Provide the (x, y) coordinate of the cell's center where the given text is located.  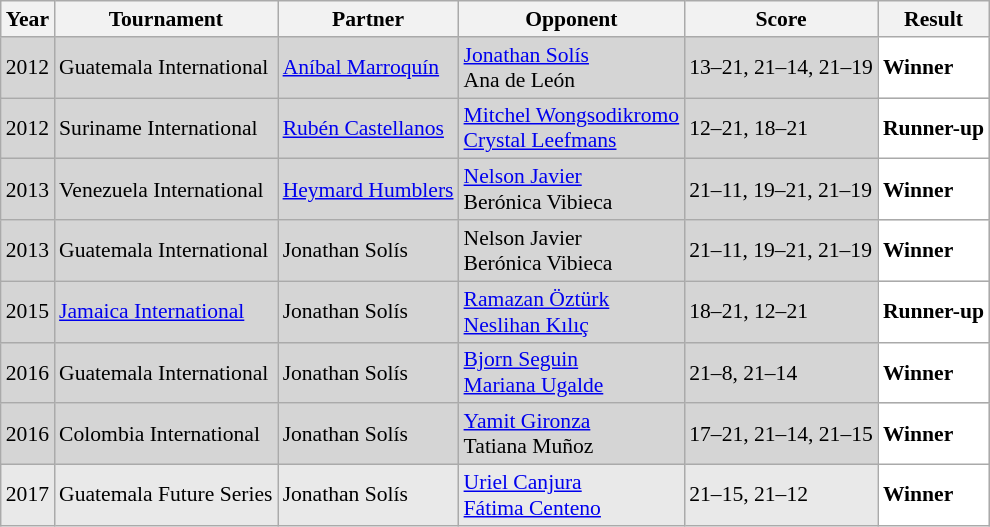
Partner (368, 19)
Jamaica International (166, 312)
Rubén Castellanos (368, 128)
Heymard Humblers (368, 190)
Opponent (572, 19)
Uriel Canjura Fátima Centeno (572, 496)
Result (934, 19)
Ramazan Öztürk Neslihan Kılıç (572, 312)
Yamit Gironza Tatiana Muñoz (572, 434)
Year (28, 19)
2017 (28, 496)
2015 (28, 312)
Venezuela International (166, 190)
13–21, 21–14, 21–19 (781, 68)
21–8, 21–14 (781, 372)
Jonathan Solís Ana de León (572, 68)
21–15, 21–12 (781, 496)
Colombia International (166, 434)
17–21, 21–14, 21–15 (781, 434)
Guatemala Future Series (166, 496)
Suriname International (166, 128)
Aníbal Marroquín (368, 68)
Bjorn Seguin Mariana Ugalde (572, 372)
18–21, 12–21 (781, 312)
12–21, 18–21 (781, 128)
Tournament (166, 19)
Mitchel Wongsodikromo Crystal Leefmans (572, 128)
Score (781, 19)
